Scan for the cell matching the given text and deliver its (X, Y) coordinate at center. 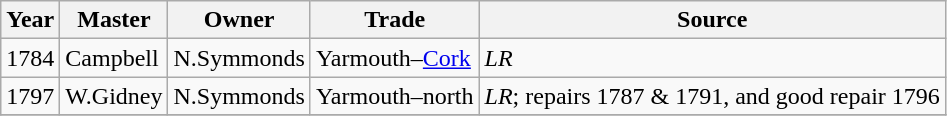
W.Gidney (114, 96)
LR; repairs 1787 & 1791, and good repair 1796 (712, 96)
1784 (30, 58)
Trade (394, 20)
Yarmouth–north (394, 96)
Year (30, 20)
Campbell (114, 58)
LR (712, 58)
Master (114, 20)
1797 (30, 96)
Owner (239, 20)
Source (712, 20)
Yarmouth–Cork (394, 58)
